Extract the [x, y] coordinate from the center of the cell holding the provided text.  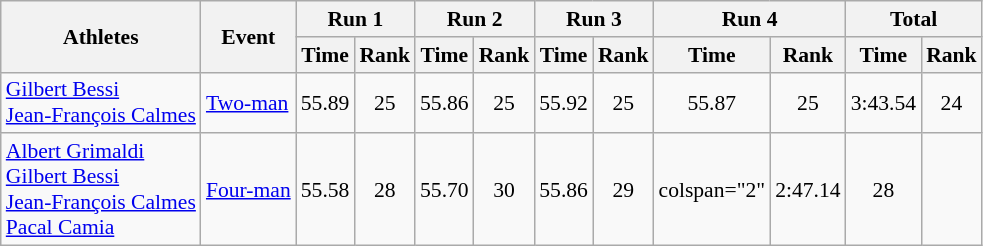
55.92 [564, 102]
30 [504, 190]
Total [914, 19]
55.87 [712, 102]
Gilbert BessiJean-François Calmes [101, 102]
Four-man [248, 190]
Albert GrimaldiGilbert BessiJean-François CalmesPacal Camia [101, 190]
55.89 [326, 102]
Run 2 [474, 19]
Two-man [248, 102]
3:43.54 [884, 102]
24 [952, 102]
Event [248, 36]
2:47.14 [808, 190]
55.70 [444, 190]
29 [624, 190]
55.58 [326, 190]
Run 3 [594, 19]
colspan="2" [712, 190]
Run 4 [749, 19]
Run 1 [356, 19]
Athletes [101, 36]
